Search for the cell housing the specified text and yield its [x, y] center coordinate. 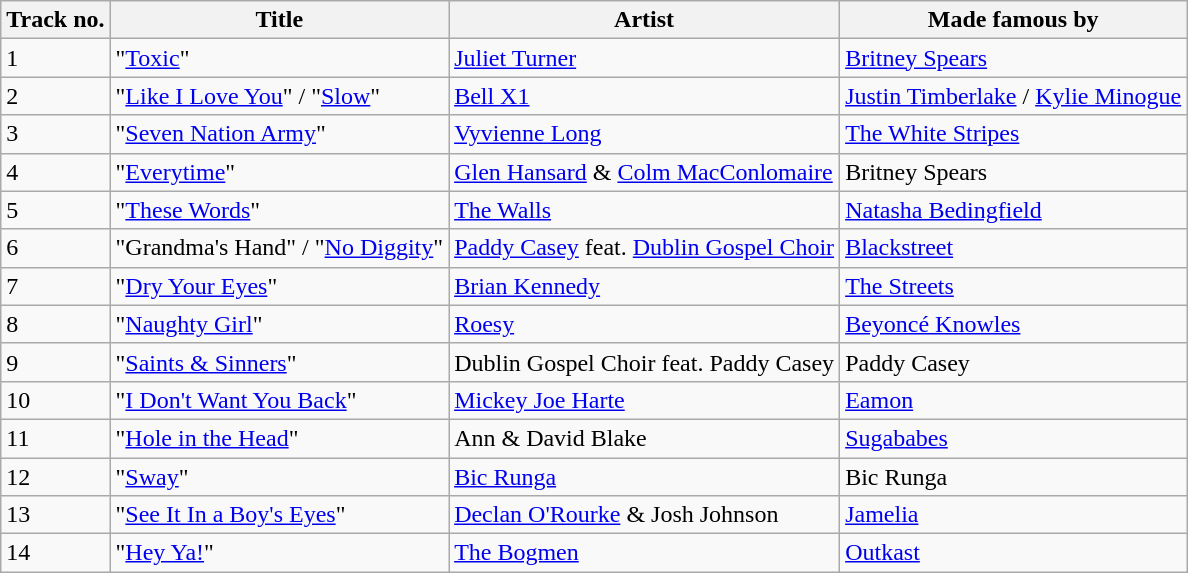
Mickey Joe Harte [644, 400]
"See It In a Boy's Eyes" [280, 515]
9 [56, 362]
10 [56, 400]
2 [56, 96]
Paddy Casey feat. Dublin Gospel Choir [644, 248]
Made famous by [1014, 20]
Vyvienne Long [644, 134]
Juliet Turner [644, 58]
5 [56, 210]
Justin Timberlake / Kylie Minogue [1014, 96]
"These Words" [280, 210]
Artist [644, 20]
Bell X1 [644, 96]
"Saints & Sinners" [280, 362]
12 [56, 477]
Dublin Gospel Choir feat. Paddy Casey [644, 362]
Declan O'Rourke & Josh Johnson [644, 515]
Blackstreet [1014, 248]
Roesy [644, 324]
14 [56, 553]
Track no. [56, 20]
"Dry Your Eyes" [280, 286]
"Like I Love You" / "Slow" [280, 96]
Glen Hansard & Colm MacConlomaire [644, 172]
"Sway" [280, 477]
Natasha Bedingfield [1014, 210]
1 [56, 58]
"Seven Nation Army" [280, 134]
11 [56, 438]
4 [56, 172]
Brian Kennedy [644, 286]
Paddy Casey [1014, 362]
"Everytime" [280, 172]
Outkast [1014, 553]
The Bogmen [644, 553]
8 [56, 324]
Beyoncé Knowles [1014, 324]
The Streets [1014, 286]
"Hey Ya!" [280, 553]
Title [280, 20]
"Grandma's Hand" / "No Diggity" [280, 248]
Jamelia [1014, 515]
7 [56, 286]
Ann & David Blake [644, 438]
"Toxic" [280, 58]
6 [56, 248]
"Naughty Girl" [280, 324]
"I Don't Want You Back" [280, 400]
Eamon [1014, 400]
Sugababes [1014, 438]
3 [56, 134]
The White Stripes [1014, 134]
The Walls [644, 210]
"Hole in the Head" [280, 438]
13 [56, 515]
